Determine the (x, y) coordinate at the center of the cell enclosing the given text.  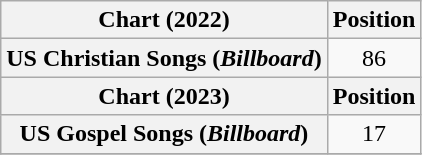
Chart (2022) (164, 20)
US Christian Songs (Billboard) (164, 58)
Chart (2023) (164, 96)
17 (374, 134)
US Gospel Songs (Billboard) (164, 134)
86 (374, 58)
